Scan for the cell matching the given text and deliver its (X, Y) coordinate at center. 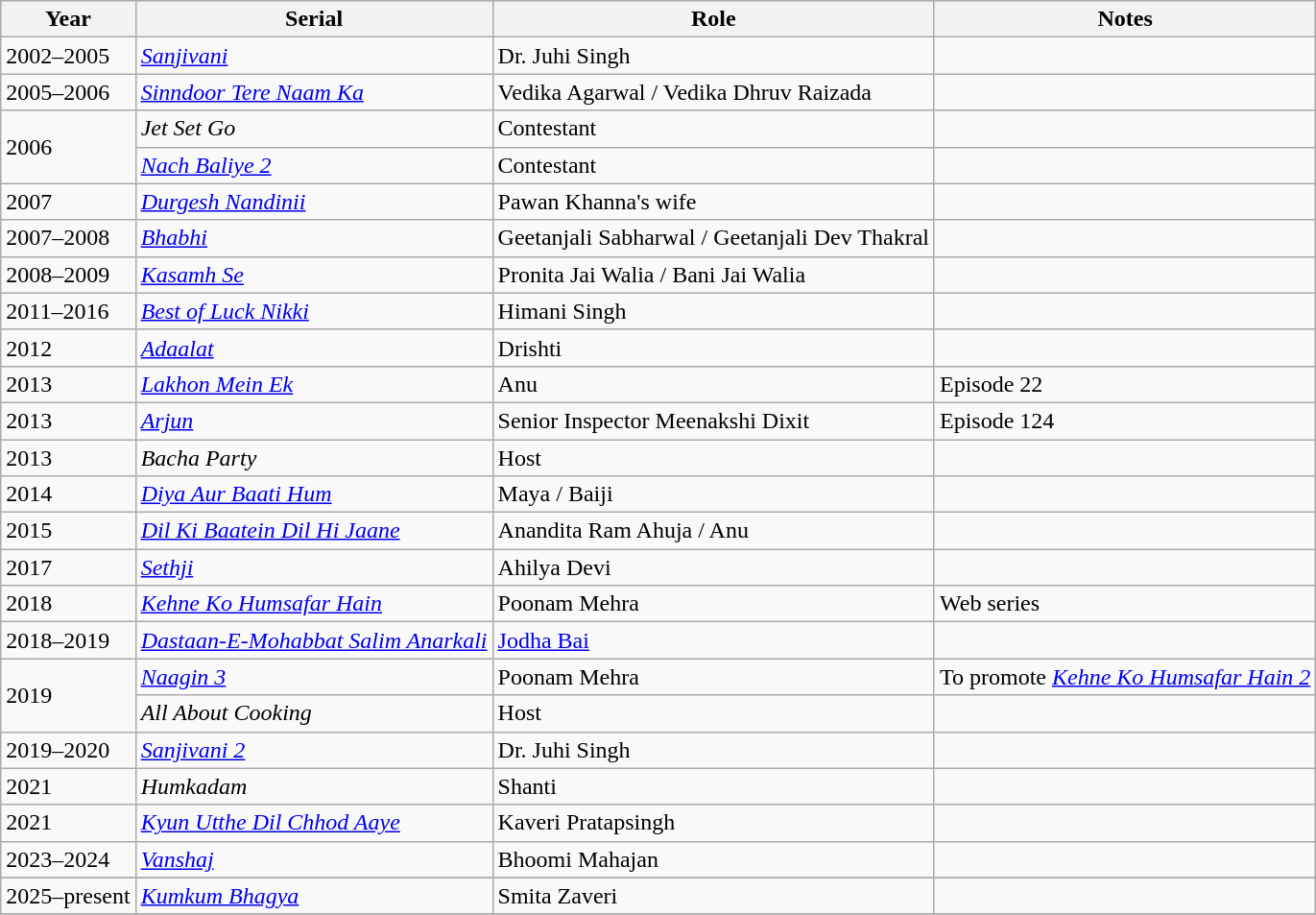
Notes (1125, 19)
Drishti (713, 348)
Ahilya Devi (713, 567)
Pronita Jai Walia / Bani Jai Walia (713, 275)
Year (68, 19)
Episode 124 (1125, 421)
Vanshaj (314, 859)
Sanjivani 2 (314, 750)
Smita Zaveri (713, 896)
2006 (68, 147)
Geetanjali Sabharwal / Geetanjali Dev Thakral (713, 238)
2015 (68, 531)
Role (713, 19)
2007–2008 (68, 238)
Humkadam (314, 786)
Anu (713, 384)
Jodha Bai (713, 640)
Sanjivani (314, 56)
2012 (68, 348)
Vedika Agarwal / Vedika Dhruv Raizada (713, 92)
Kaveri Pratapsingh (713, 823)
Senior Inspector Meenakshi Dixit (713, 421)
Dastaan-E-Mohabbat Salim Anarkali (314, 640)
2018 (68, 604)
Bacha Party (314, 458)
2018–2019 (68, 640)
Web series (1125, 604)
Lakhon Mein Ek (314, 384)
Kasamh Se (314, 275)
Serial (314, 19)
2008–2009 (68, 275)
2014 (68, 494)
Bhoomi Mahajan (713, 859)
Nach Baliye 2 (314, 165)
2002–2005 (68, 56)
All About Cooking (314, 713)
Bhabhi (314, 238)
Himani Singh (713, 311)
Best of Luck Nikki (314, 311)
Diya Aur Baati Hum (314, 494)
Jet Set Go (314, 129)
Episode 22 (1125, 384)
Kumkum Bhagya (314, 896)
Kyun Utthe Dil Chhod Aaye (314, 823)
2017 (68, 567)
2005–2006 (68, 92)
Sinndoor Tere Naam Ka (314, 92)
Durgesh Nandinii (314, 202)
Anandita Ram Ahuja / Anu (713, 531)
Dil Ki Baatein Dil Hi Jaane (314, 531)
To promote Kehne Ko Humsafar Hain 2 (1125, 677)
Arjun (314, 421)
Maya / Baiji (713, 494)
2019 (68, 695)
Naagin 3 (314, 677)
2011–2016 (68, 311)
Sethji (314, 567)
2007 (68, 202)
Adaalat (314, 348)
2019–2020 (68, 750)
2025–present (68, 896)
Pawan Khanna's wife (713, 202)
Kehne Ko Humsafar Hain (314, 604)
Shanti (713, 786)
2023–2024 (68, 859)
